Detect which cell encompasses the target text, then output its (X, Y) center coordinate. 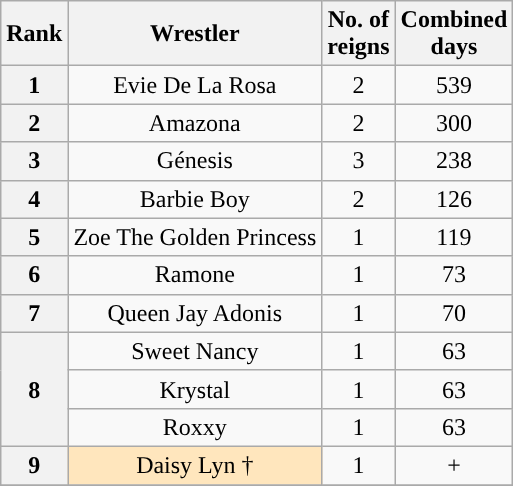
300 (454, 123)
9 (34, 465)
Evie De La Rosa (195, 85)
+ (454, 465)
5 (34, 237)
7 (34, 313)
Roxxy (195, 427)
Rank (34, 34)
Amazona (195, 123)
Zoe The Golden Princess (195, 237)
126 (454, 199)
238 (454, 161)
8 (34, 389)
Queen Jay Adonis (195, 313)
Barbie Boy (195, 199)
119 (454, 237)
73 (454, 275)
Sweet Nancy (195, 351)
Krystal (195, 389)
Wrestler (195, 34)
Ramone (195, 275)
539 (454, 85)
Combineddays (454, 34)
Génesis (195, 161)
Daisy Lyn † (195, 465)
6 (34, 275)
4 (34, 199)
No. ofreigns (358, 34)
70 (454, 313)
